Output the [x, y] coordinate of the center of the cell containing the given text.  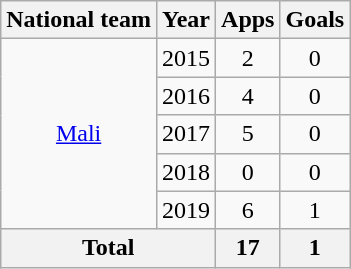
17 [248, 248]
2017 [186, 134]
2019 [186, 210]
National team [79, 20]
2018 [186, 172]
Apps [248, 20]
2 [248, 58]
5 [248, 134]
4 [248, 96]
6 [248, 210]
Total [108, 248]
Mali [79, 134]
2015 [186, 58]
Year [186, 20]
Goals [315, 20]
2016 [186, 96]
